Provide the [X, Y] coordinate of the cell's center where the given text is located.  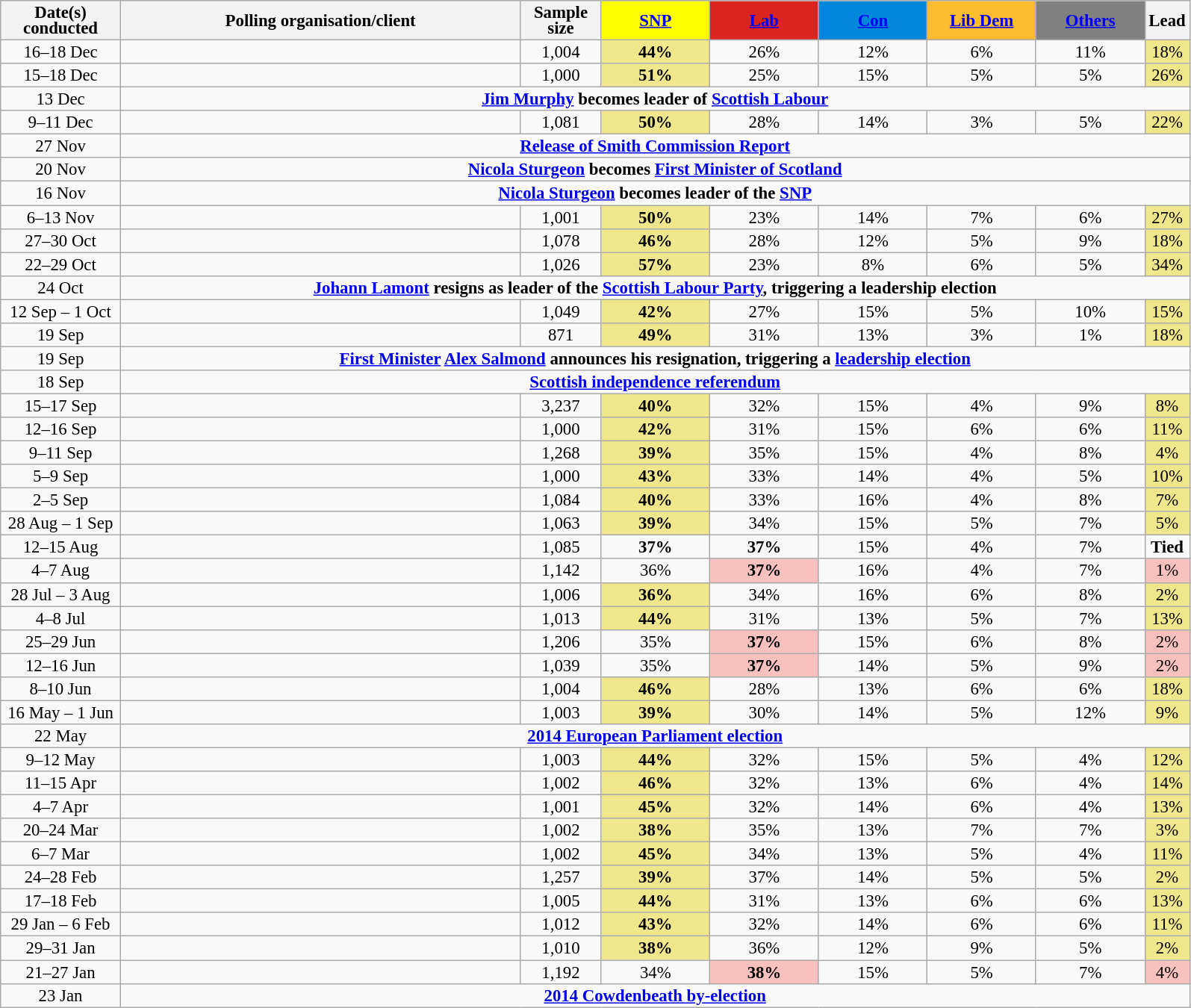
27–30 Oct [61, 240]
9–11 Sep [61, 453]
51% [656, 75]
Jim Murphy becomes leader of Scottish Labour [655, 99]
21–27 Jan [61, 972]
1,049 [561, 311]
1,192 [561, 972]
Polling organisation/client [320, 21]
1,257 [561, 877]
20–24 Mar [61, 830]
16–18 Dec [61, 52]
1,268 [561, 453]
Date(s)conducted [61, 21]
1,085 [561, 547]
13 Dec [61, 99]
Nicola Sturgeon becomes leader of the SNP [655, 193]
23 Jan [61, 995]
Others [1090, 21]
1,081 [561, 122]
8–10 Jun [61, 689]
28 Jul – 3 Aug [61, 594]
57% [656, 264]
5–9 Sep [61, 476]
1,078 [561, 240]
Nicola Sturgeon becomes First Minister of Scotland [655, 170]
3,237 [561, 405]
22 May [61, 736]
25% [765, 75]
24 Oct [61, 287]
Lib Dem [982, 21]
2–5 Sep [61, 500]
24–28 Feb [61, 877]
16 Nov [61, 193]
1,142 [561, 571]
12 Sep – 1 Oct [61, 311]
First Minister Alex Salmond announces his resignation, triggering a leadership election [655, 358]
2014 European Parliament election [655, 736]
18 Sep [61, 382]
Lead [1167, 21]
1,206 [561, 641]
1,084 [561, 500]
1,013 [561, 618]
22–29 Oct [61, 264]
9–12 May [61, 759]
22% [1167, 122]
1,006 [561, 594]
Tied [1167, 547]
12–15 Aug [61, 547]
1,039 [561, 665]
29 Jan – 6 Feb [61, 924]
1,063 [561, 523]
30% [765, 712]
4–7 Aug [61, 571]
17–18 Feb [61, 901]
2014 Cowdenbeath by-election [655, 995]
27 Nov [61, 146]
11–15 Apr [61, 783]
9–11 Dec [61, 122]
12–16 Sep [61, 429]
6–7 Mar [61, 854]
29–31 Jan [61, 948]
SNP [656, 21]
1,012 [561, 924]
Lab [765, 21]
Johann Lamont resigns as leader of the Scottish Labour Party, triggering a leadership election [655, 287]
1,026 [561, 264]
49% [656, 335]
Scottish independence referendum [655, 382]
16 May – 1 Jun [61, 712]
6–13 Nov [61, 217]
Sample size [561, 21]
1,010 [561, 948]
28 Aug – 1 Sep [61, 523]
Release of Smith Commission Report [655, 146]
15–17 Sep [61, 405]
20 Nov [61, 170]
1,005 [561, 901]
4–7 Apr [61, 807]
15–18 Dec [61, 75]
Con [873, 21]
12–16 Jun [61, 665]
4–8 Jul [61, 618]
25–29 Jun [61, 641]
871 [561, 335]
